Find where the given text appears and provide that cell's center as (x, y) coordinate. 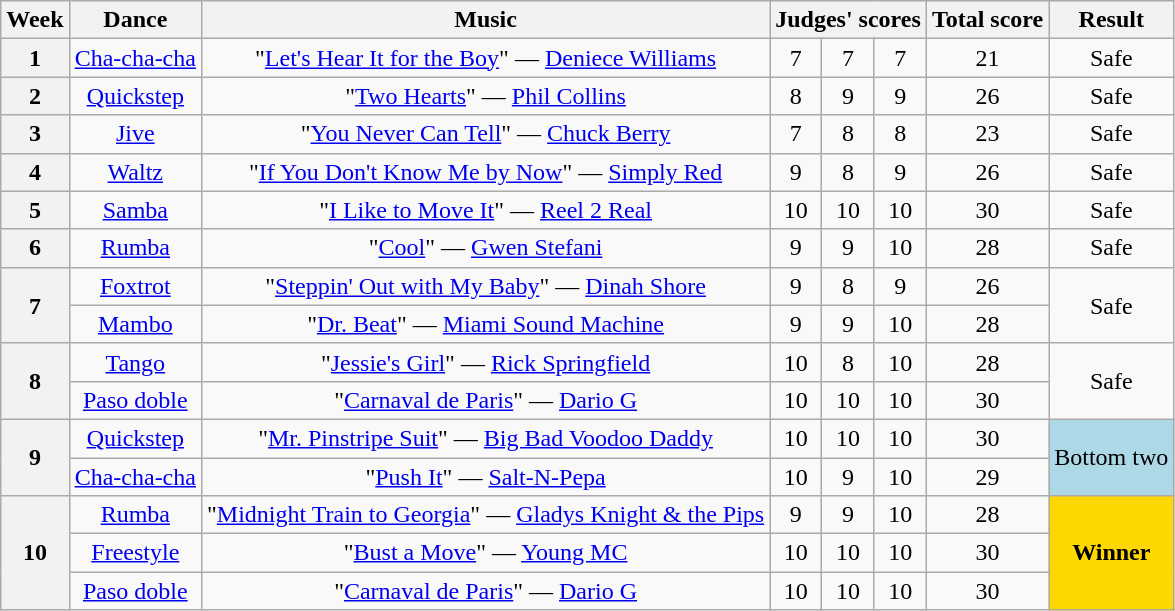
Tango (135, 362)
"If You Don't Know Me by Now" — Simply Red (485, 172)
"Two Hearts" — Phil Collins (485, 96)
29 (987, 477)
Freestyle (135, 553)
Total score (987, 20)
Result (1112, 20)
"Mr. Pinstripe Suit" — Big Bad Voodoo Daddy (485, 438)
6 (35, 248)
5 (35, 210)
"Let's Hear It for the Boy" — Deniece Williams (485, 58)
4 (35, 172)
Dance (135, 20)
"Push It" — Salt-N-Pepa (485, 477)
"Jessie's Girl" — Rick Springfield (485, 362)
"Steppin' Out with My Baby" — Dinah Shore (485, 286)
"Bust a Move" — Young MC (485, 553)
Mambo (135, 324)
"Midnight Train to Georgia" — Gladys Knight & the Pips (485, 515)
Jive (135, 134)
Week (35, 20)
Waltz (135, 172)
Bottom two (1112, 457)
1 (35, 58)
21 (987, 58)
Foxtrot (135, 286)
3 (35, 134)
"You Never Can Tell" — Chuck Berry (485, 134)
Judges' scores (848, 20)
"Dr. Beat" — Miami Sound Machine (485, 324)
2 (35, 96)
"Cool" — Gwen Stefani (485, 248)
Winner (1112, 553)
"I Like to Move It" — Reel 2 Real (485, 210)
Samba (135, 210)
23 (987, 134)
Music (485, 20)
